Search for the cell housing the specified text and yield its [X, Y] center coordinate. 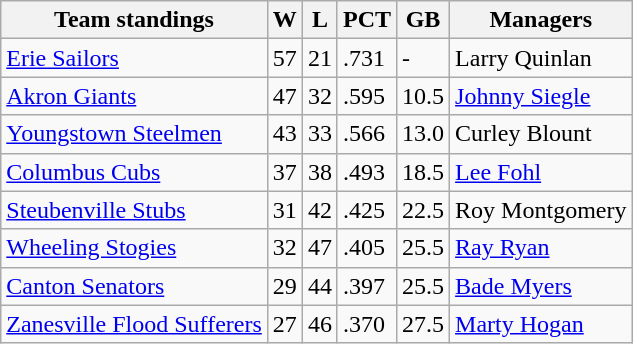
Columbus Cubs [134, 172]
22.5 [424, 210]
27 [284, 324]
Zanesville Flood Sufferers [134, 324]
.595 [366, 96]
Akron Giants [134, 96]
27.5 [424, 324]
Youngstown Steelmen [134, 134]
38 [320, 172]
.370 [366, 324]
31 [284, 210]
Marty Hogan [541, 324]
46 [320, 324]
.731 [366, 58]
44 [320, 286]
.566 [366, 134]
Wheeling Stogies [134, 248]
- [424, 58]
18.5 [424, 172]
57 [284, 58]
Team standings [134, 20]
Johnny Siegle [541, 96]
Lee Fohl [541, 172]
Larry Quinlan [541, 58]
21 [320, 58]
29 [284, 286]
Managers [541, 20]
Canton Senators [134, 286]
37 [284, 172]
Bade Myers [541, 286]
Ray Ryan [541, 248]
.405 [366, 248]
13.0 [424, 134]
Steubenville Stubs [134, 210]
10.5 [424, 96]
43 [284, 134]
.397 [366, 286]
W [284, 20]
PCT [366, 20]
.425 [366, 210]
L [320, 20]
Roy Montgomery [541, 210]
42 [320, 210]
GB [424, 20]
.493 [366, 172]
33 [320, 134]
Erie Sailors [134, 58]
Curley Blount [541, 134]
